Extract the [x, y] coordinate from the center of the cell holding the provided text.  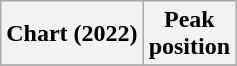
Chart (2022) [72, 34]
Peakposition [189, 34]
